For the text-containing cell, return its midpoint in [x, y] coordinate format. 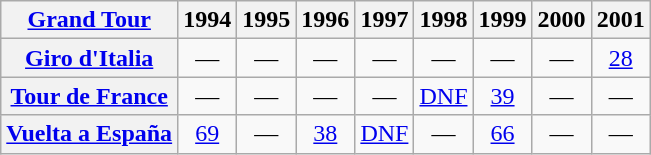
1994 [208, 20]
66 [502, 134]
Tour de France [90, 96]
Grand Tour [90, 20]
2001 [620, 20]
1996 [326, 20]
1997 [384, 20]
69 [208, 134]
38 [326, 134]
1998 [444, 20]
39 [502, 96]
1995 [266, 20]
Giro d'Italia [90, 58]
28 [620, 58]
1999 [502, 20]
Vuelta a España [90, 134]
2000 [562, 20]
